Return [X, Y] of the center of cell containing provided text 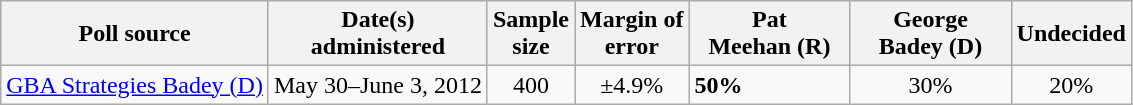
PatMeehan (R) [770, 34]
30% [930, 85]
±4.9% [632, 85]
Undecided [1071, 34]
50% [770, 85]
GBA Strategies Badey (D) [135, 85]
Date(s)administered [378, 34]
Margin of error [632, 34]
20% [1071, 85]
May 30–June 3, 2012 [378, 85]
GeorgeBadey (D) [930, 34]
400 [530, 85]
Poll source [135, 34]
Samplesize [530, 34]
